From the cell containing the given text, extract its center point as [X, Y] coordinate. 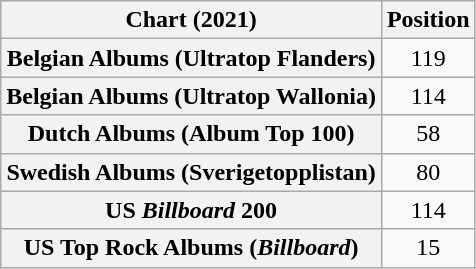
58 [428, 134]
Swedish Albums (Sverigetopplistan) [192, 172]
Belgian Albums (Ultratop Wallonia) [192, 96]
Dutch Albums (Album Top 100) [192, 134]
119 [428, 58]
Chart (2021) [192, 20]
US Top Rock Albums (Billboard) [192, 248]
80 [428, 172]
Belgian Albums (Ultratop Flanders) [192, 58]
Position [428, 20]
15 [428, 248]
US Billboard 200 [192, 210]
